Search for the cell housing the specified text and yield its (X, Y) center coordinate. 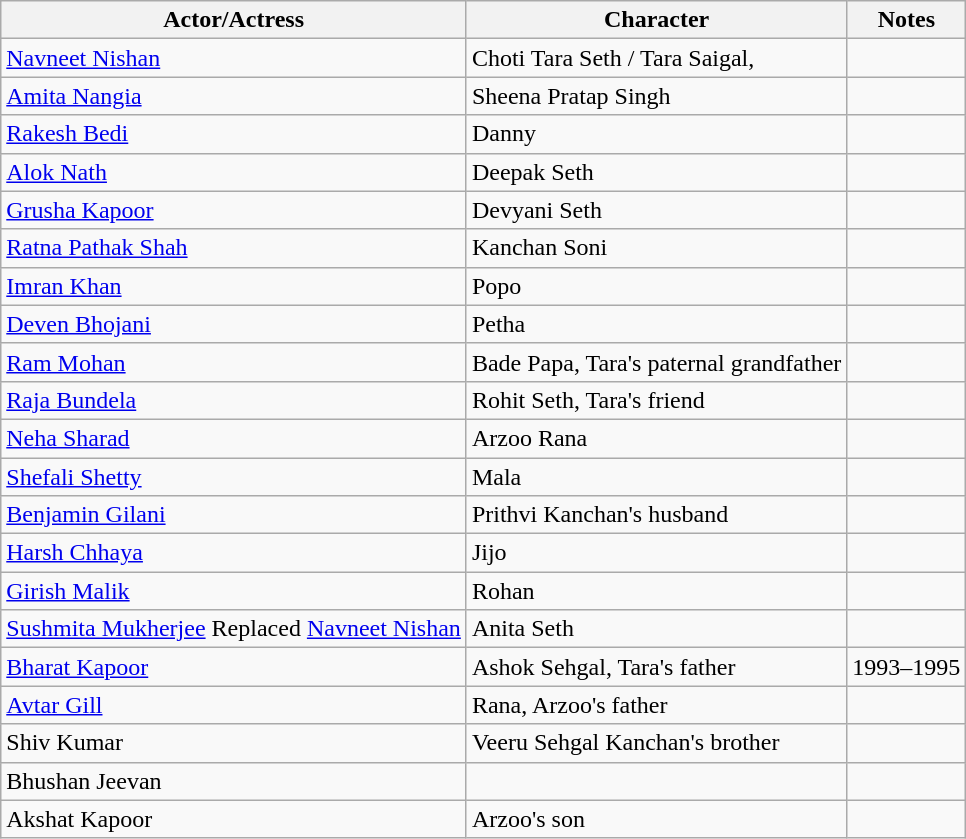
Bhushan Jeevan (234, 781)
Grusha Kapoor (234, 210)
Deven Bhojani (234, 324)
Prithvi Kanchan's husband (656, 515)
Popo (656, 286)
Ram Mohan (234, 362)
Notes (906, 20)
Devyani Seth (656, 210)
Choti Tara Seth / Tara Saigal, (656, 58)
Amita Nangia (234, 96)
Rakesh Bedi (234, 134)
Ratna Pathak Shah (234, 248)
Deepak Seth (656, 172)
Imran Khan (234, 286)
Petha (656, 324)
Kanchan Soni (656, 248)
Neha Sharad (234, 438)
Character (656, 20)
Shefali Shetty (234, 477)
Bharat Kapoor (234, 667)
Arzoo's son (656, 819)
Girish Malik (234, 591)
Benjamin Gilani (234, 515)
Mala (656, 477)
Rohit Seth, Tara's friend (656, 400)
Danny (656, 134)
Raja Bundela (234, 400)
Rohan (656, 591)
Avtar Gill (234, 705)
Veeru Sehgal Kanchan's brother (656, 743)
Sheena Pratap Singh (656, 96)
Rana, Arzoo's father (656, 705)
Ashok Sehgal, Tara's father (656, 667)
Shiv Kumar (234, 743)
Jijo (656, 553)
Akshat Kapoor (234, 819)
Actor/Actress (234, 20)
Anita Seth (656, 629)
Navneet Nishan (234, 58)
Harsh Chhaya (234, 553)
Sushmita Mukherjee Replaced Navneet Nishan (234, 629)
Arzoo Rana (656, 438)
Alok Nath (234, 172)
1993–1995 (906, 667)
Bade Papa, Tara's paternal grandfather (656, 362)
